Search for the cell housing the specified text and yield its (X, Y) center coordinate. 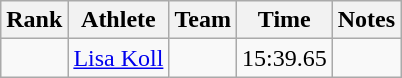
Rank (34, 20)
Lisa Koll (118, 58)
Team (203, 20)
Time (284, 20)
15:39.65 (284, 58)
Notes (366, 20)
Athlete (118, 20)
